Scan for the cell matching the given text and deliver its [X, Y] coordinate at center. 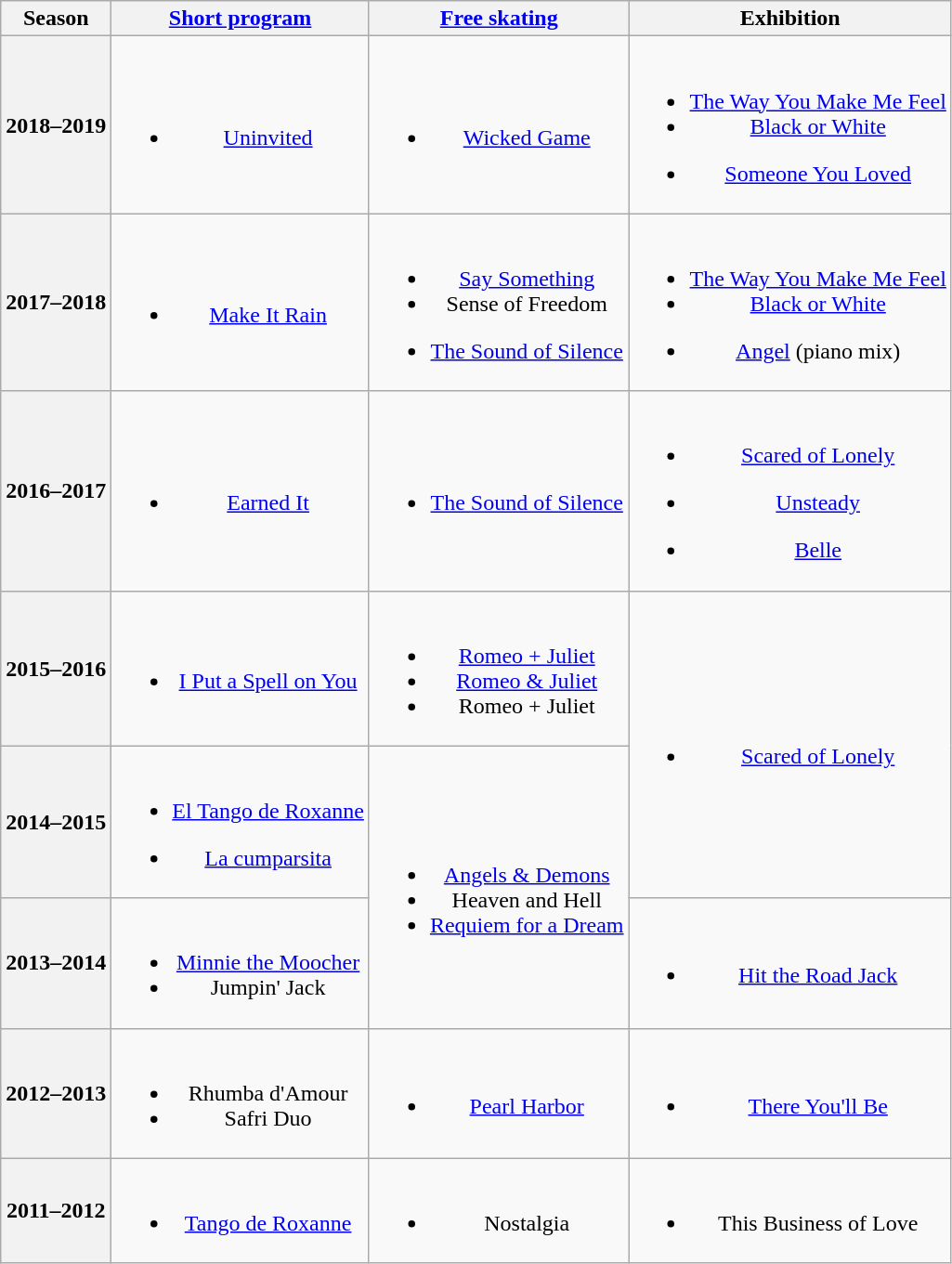
The Sound of Silence [499, 490]
Free skating [499, 19]
There You'll Be [789, 1093]
Minnie the Moocher Jumpin' Jack [241, 963]
Earned It [241, 490]
Scared of Lonely Unsteady Belle [789, 490]
2018–2019 [56, 124]
Season [56, 19]
Make It Rain [241, 303]
I Put a Spell on You [241, 669]
Angels & Demons Heaven and Hell Requiem for a Dream [499, 887]
El Tango de Roxanne La cumparsita [241, 822]
Romeo + Juliet Romeo & Juliet Romeo + Juliet [499, 669]
2011–2012 [56, 1211]
Wicked Game [499, 124]
Rhumba d'AmourSafri Duo [241, 1093]
Hit the Road Jack [789, 963]
Tango de Roxanne [241, 1211]
The Way You Make Me FeelBlack or White Angel (piano mix) [789, 303]
2014–2015 [56, 822]
2013–2014 [56, 963]
Short program [241, 19]
2012–2013 [56, 1093]
Exhibition [789, 19]
Nostalgia [499, 1211]
2015–2016 [56, 669]
Pearl Harbor [499, 1093]
2017–2018 [56, 303]
Uninvited [241, 124]
The Way You Make Me FeelBlack or White Someone You Loved [789, 124]
Scared of Lonely [789, 745]
Say Something Sense of Freedom The Sound of Silence [499, 303]
2016–2017 [56, 490]
This Business of Love [789, 1211]
